Locate the cell with the specified text and output its [X, Y] center coordinate. 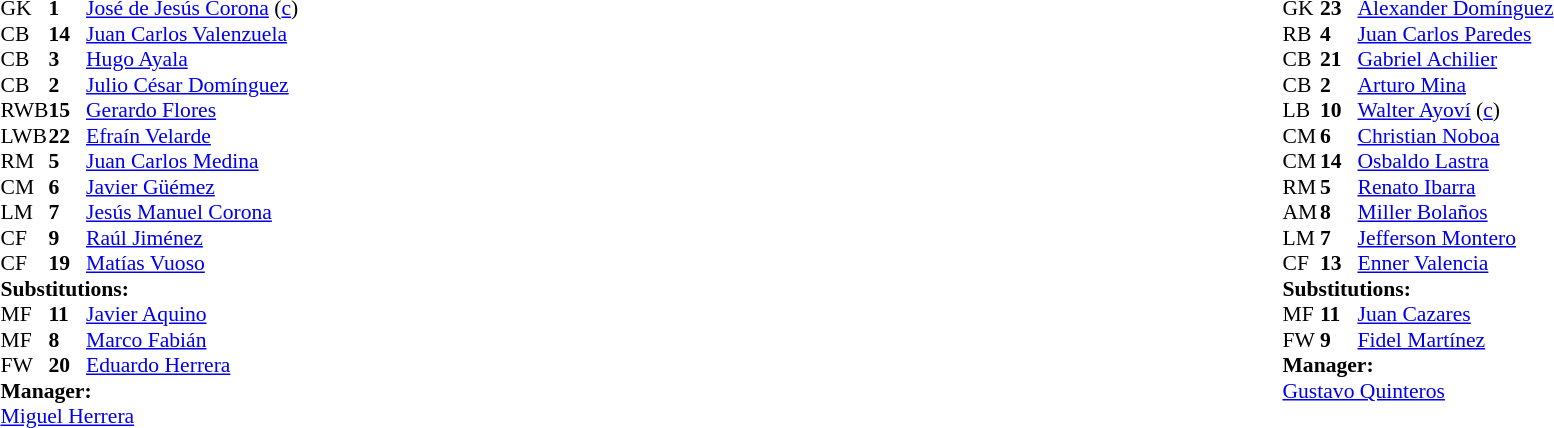
4 [1339, 34]
20 [67, 365]
13 [1339, 263]
Renato Ibarra [1455, 187]
Juan Carlos Valenzuela [192, 34]
Christian Noboa [1455, 136]
Enner Valencia [1455, 263]
Gustavo Quinteros [1418, 391]
Miller Bolaños [1455, 213]
Marco Fabián [192, 340]
Arturo Mina [1455, 85]
RB [1301, 34]
Juan Carlos Medina [192, 161]
3 [67, 59]
Julio César Domínguez [192, 85]
Gabriel Achilier [1455, 59]
22 [67, 136]
LWB [24, 136]
Efraín Velarde [192, 136]
Fidel Martínez [1455, 340]
15 [67, 111]
Matías Vuoso [192, 263]
10 [1339, 111]
Walter Ayoví (c) [1455, 111]
Hugo Ayala [192, 59]
19 [67, 263]
Juan Cazares [1455, 315]
Jefferson Montero [1455, 238]
Raúl Jiménez [192, 238]
Osbaldo Lastra [1455, 161]
Gerardo Flores [192, 111]
Javier Aquino [192, 315]
LB [1301, 111]
Eduardo Herrera [192, 365]
AM [1301, 213]
Jesús Manuel Corona [192, 213]
21 [1339, 59]
Javier Güémez [192, 187]
Juan Carlos Paredes [1455, 34]
RWB [24, 111]
